Output the (x, y) coordinate of the center of the cell containing the given text.  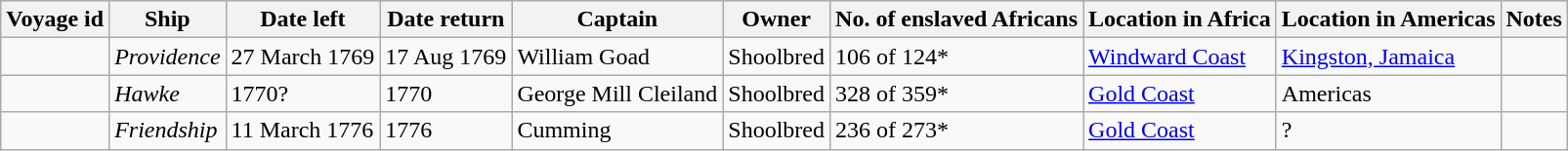
Hawke (168, 94)
1770 (445, 94)
1776 (445, 131)
Notes (1534, 19)
Cumming (617, 131)
236 of 273* (957, 131)
Americas (1388, 94)
Location in Americas (1388, 19)
Date left (303, 19)
William Goad (617, 57)
17 Aug 1769 (445, 57)
Friendship (168, 131)
106 of 124* (957, 57)
Location in Africa (1180, 19)
1770? (303, 94)
Owner (777, 19)
328 of 359* (957, 94)
27 March 1769 (303, 57)
Date return (445, 19)
Ship (168, 19)
Windward Coast (1180, 57)
Captain (617, 19)
11 March 1776 (303, 131)
Kingston, Jamaica (1388, 57)
Providence (168, 57)
? (1388, 131)
George Mill Cleiland (617, 94)
Voyage id (55, 19)
No. of enslaved Africans (957, 19)
